Search for the cell housing the specified text and yield its (x, y) center coordinate. 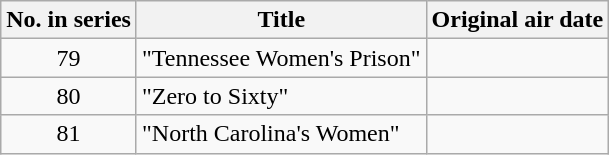
81 (69, 134)
80 (69, 96)
"Tennessee Women's Prison" (281, 58)
Title (281, 20)
No. in series (69, 20)
"Zero to Sixty" (281, 96)
Original air date (518, 20)
79 (69, 58)
"North Carolina's Women" (281, 134)
